Find where the given text appears and provide that cell's center as (X, Y) coordinate. 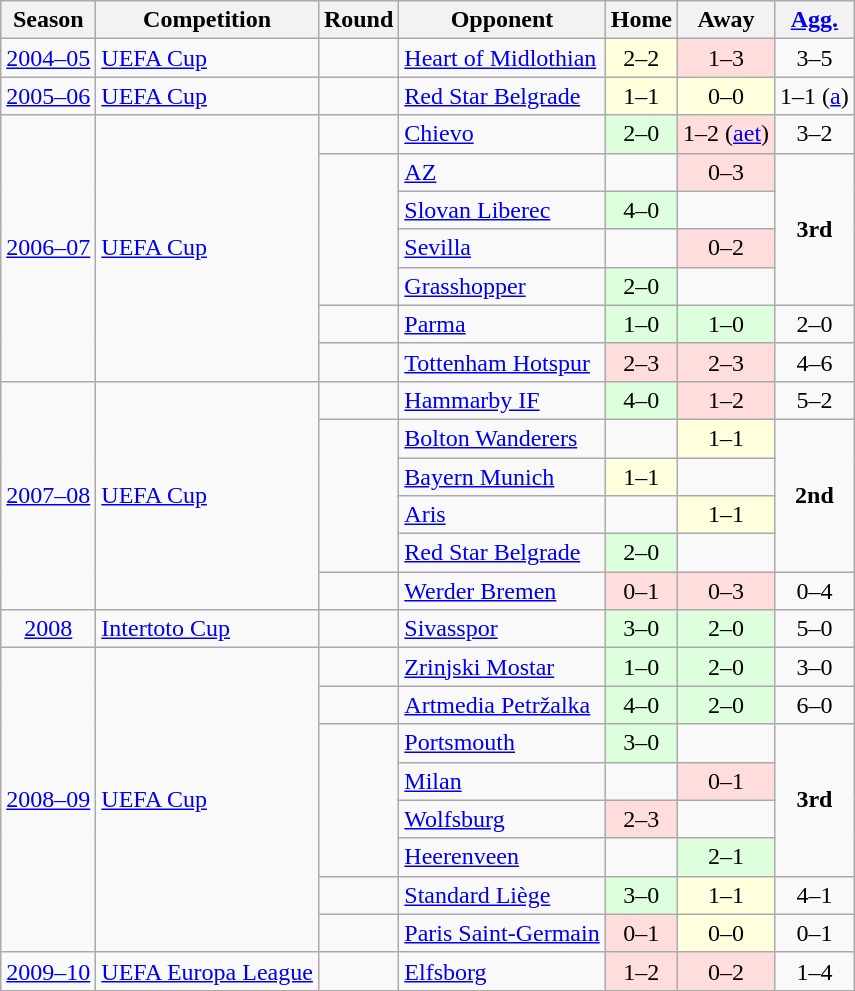
Chievo (502, 134)
2–2 (641, 58)
1–2 (aet) (726, 134)
2004–05 (48, 58)
2008–09 (48, 800)
1–3 (726, 58)
5–0 (815, 629)
Parma (502, 324)
Wolfsburg (502, 819)
Sivasspor (502, 629)
Hammarby IF (502, 400)
0–4 (815, 591)
Grasshopper (502, 286)
3–2 (815, 134)
1–4 (815, 971)
2007–08 (48, 495)
Season (48, 20)
UEFA Europa League (208, 971)
Zrinjski Mostar (502, 667)
Heerenveen (502, 857)
4–1 (815, 895)
1–1 (a) (815, 96)
Round (358, 20)
Artmedia Petržalka (502, 705)
Away (726, 20)
Heart of Midlothian (502, 58)
Bolton Wanderers (502, 438)
Agg. (815, 20)
2009–10 (48, 971)
Competition (208, 20)
AZ (502, 172)
Werder Bremen (502, 591)
2008 (48, 629)
4–6 (815, 362)
Milan (502, 781)
5–2 (815, 400)
2005–06 (48, 96)
3–5 (815, 58)
2–1 (726, 857)
Paris Saint-Germain (502, 933)
Elfsborg (502, 971)
Portsmouth (502, 743)
Slovan Liberec (502, 210)
Bayern Munich (502, 477)
Tottenham Hotspur (502, 362)
Opponent (502, 20)
Sevilla (502, 248)
Home (641, 20)
Aris (502, 515)
6–0 (815, 705)
Intertoto Cup (208, 629)
2nd (815, 495)
2006–07 (48, 248)
Standard Liège (502, 895)
